Output the (x, y) coordinate of the center of the cell containing the given text.  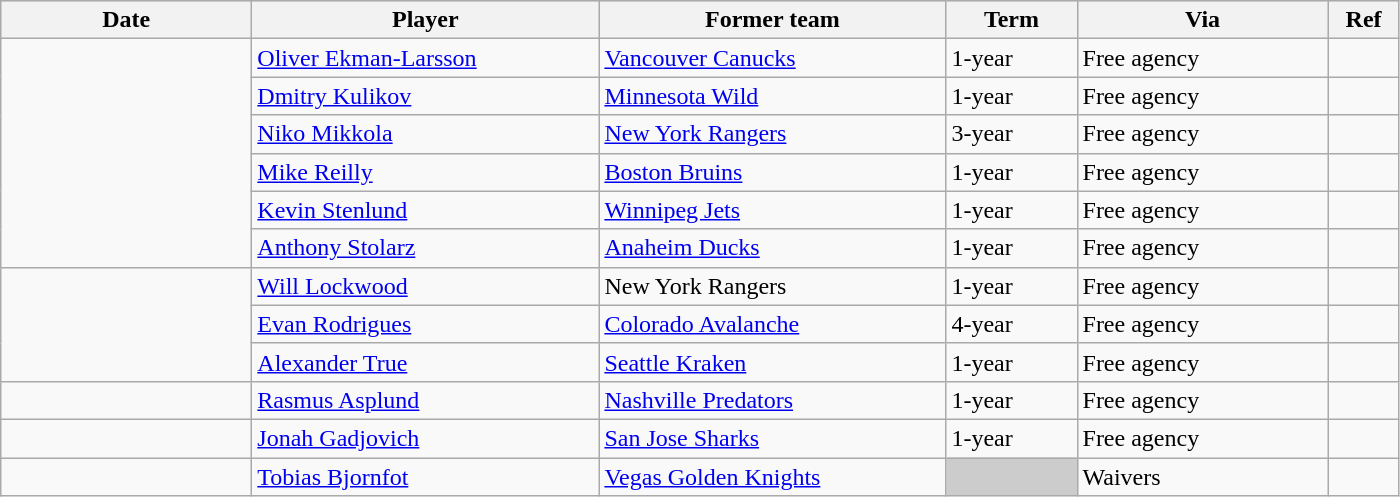
Minnesota Wild (772, 96)
Mike Reilly (426, 172)
3-year (1012, 134)
Rasmus Asplund (426, 400)
4-year (1012, 324)
Anaheim Ducks (772, 248)
Niko Mikkola (426, 134)
Date (126, 20)
Colorado Avalanche (772, 324)
San Jose Sharks (772, 438)
Seattle Kraken (772, 362)
Vancouver Canucks (772, 58)
Waivers (1202, 477)
Term (1012, 20)
Former team (772, 20)
Via (1202, 20)
Anthony Stolarz (426, 248)
Oliver Ekman-Larsson (426, 58)
Player (426, 20)
Evan Rodrigues (426, 324)
Kevin Stenlund (426, 210)
Will Lockwood (426, 286)
Tobias Bjornfot (426, 477)
Winnipeg Jets (772, 210)
Ref (1364, 20)
Alexander True (426, 362)
Dmitry Kulikov (426, 96)
Boston Bruins (772, 172)
Nashville Predators (772, 400)
Jonah Gadjovich (426, 438)
Vegas Golden Knights (772, 477)
